Extract the (x, y) coordinate from the center of the cell holding the provided text.  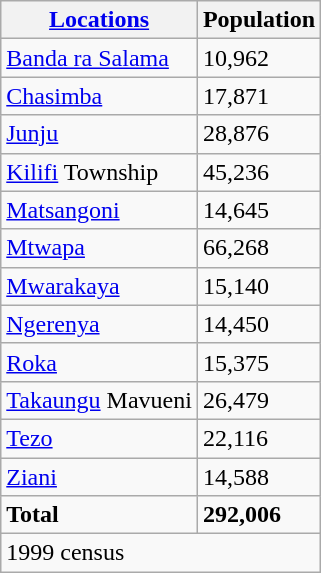
45,236 (258, 172)
15,140 (258, 286)
10,962 (258, 58)
14,450 (258, 324)
15,375 (258, 362)
22,116 (258, 438)
Matsangoni (100, 210)
Banda ra Salama (100, 58)
Ziani (100, 477)
14,588 (258, 477)
26,479 (258, 400)
Total (100, 515)
66,268 (258, 248)
292,006 (258, 515)
Kilifi Township (100, 172)
1999 census (161, 553)
14,645 (258, 210)
Tezo (100, 438)
17,871 (258, 96)
Ngerenya (100, 324)
Chasimba (100, 96)
Takaungu Mavueni (100, 400)
Junju (100, 134)
Mtwapa (100, 248)
Roka (100, 362)
28,876 (258, 134)
Locations (100, 20)
Population (258, 20)
Mwarakaya (100, 286)
